Output the [X, Y] coordinate of the center of the cell containing the given text.  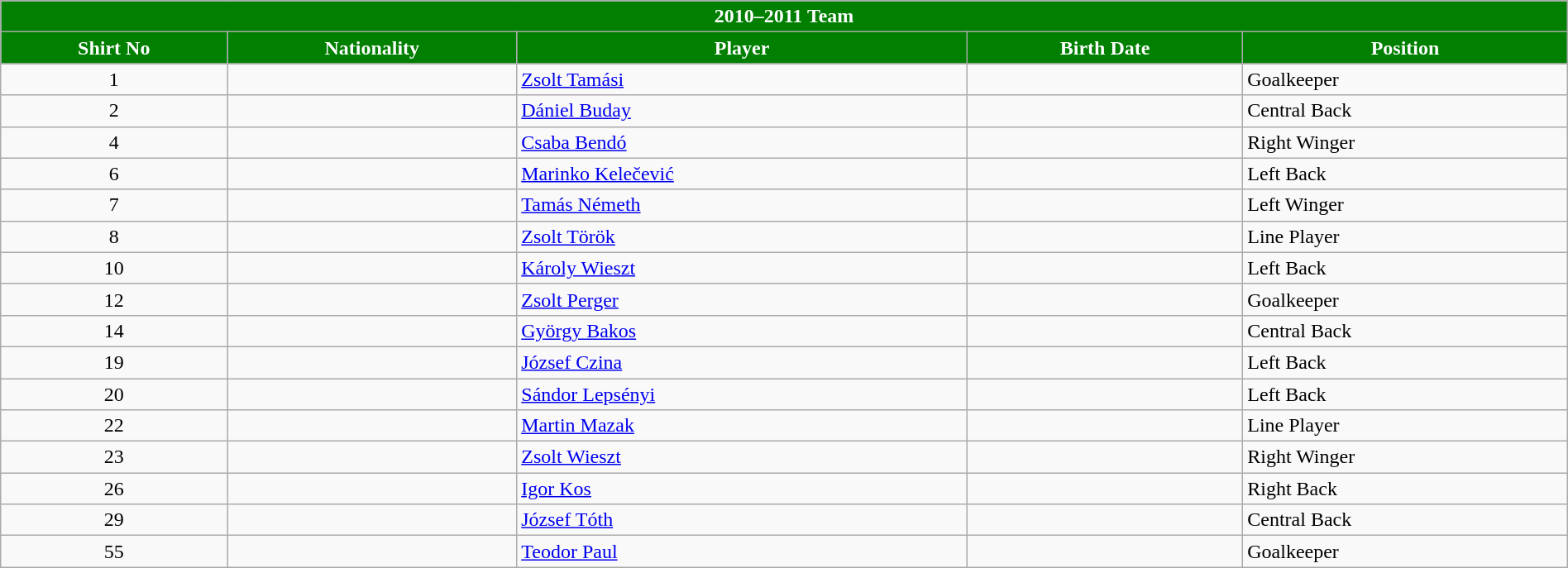
Shirt No [114, 48]
20 [114, 394]
Dániel Buday [743, 111]
Nationality [372, 48]
Martin Mazak [743, 426]
Tamás Németh [743, 205]
Zsolt Perger [743, 299]
Birth Date [1105, 48]
Teodor Paul [743, 551]
2010–2011 Team [784, 17]
Csaba Bendó [743, 142]
Position [1406, 48]
Right Back [1406, 489]
23 [114, 457]
Zsolt Wieszt [743, 457]
Károly Wieszt [743, 268]
Player [743, 48]
7 [114, 205]
10 [114, 268]
14 [114, 331]
József Tóth [743, 520]
6 [114, 174]
1 [114, 79]
8 [114, 236]
12 [114, 299]
Sándor Lepsényi [743, 394]
4 [114, 142]
Zsolt Török [743, 236]
György Bakos [743, 331]
Igor Kos [743, 489]
Zsolt Tamási [743, 79]
29 [114, 520]
József Czina [743, 362]
19 [114, 362]
22 [114, 426]
Left Winger [1406, 205]
55 [114, 551]
Marinko Kelečević [743, 174]
2 [114, 111]
26 [114, 489]
